Search for the cell housing the specified text and yield its [x, y] center coordinate. 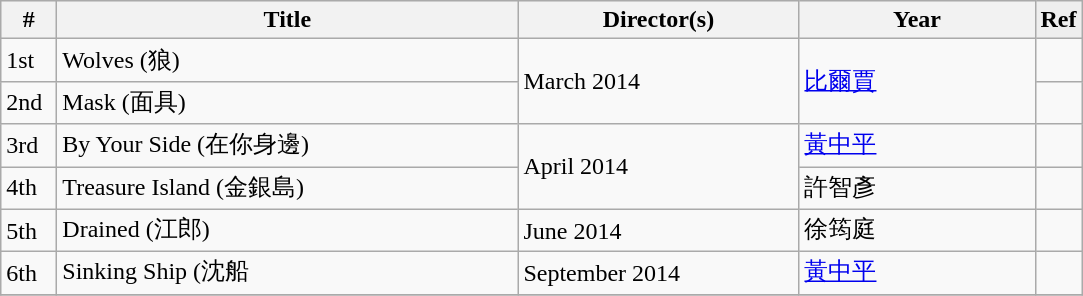
March 2014 [658, 82]
Year [917, 20]
Sinking Ship (沈船 [288, 274]
Mask (面具) [288, 102]
比爾賈 [917, 82]
徐筠庭 [917, 230]
Title [288, 20]
3rd [29, 146]
Ref [1058, 20]
許智彥 [917, 188]
September 2014 [658, 274]
5th [29, 230]
Wolves (狼) [288, 60]
2nd [29, 102]
Director(s) [658, 20]
1st [29, 60]
Drained (江郎) [288, 230]
April 2014 [658, 166]
June 2014 [658, 230]
6th [29, 274]
4th [29, 188]
By Your Side (在你身邊) [288, 146]
# [29, 20]
Treasure Island (金銀島) [288, 188]
